Pinpoint the cell where the given text exists, returning its [X, Y] midpoint coordinate. 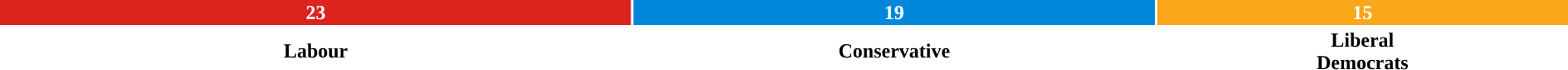
15 [1362, 12]
19 [894, 12]
23 [315, 12]
